Search for the cell housing the specified text and yield its (x, y) center coordinate. 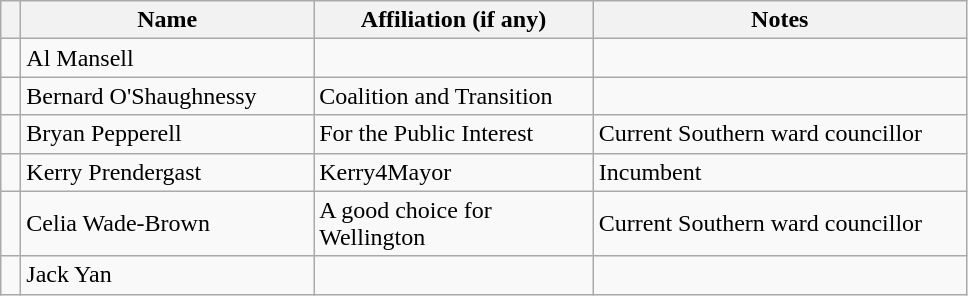
A good choice for Wellington (454, 224)
Jack Yan (168, 275)
For the Public Interest (454, 134)
Celia Wade-Brown (168, 224)
Name (168, 20)
Kerry Prendergast (168, 172)
Notes (780, 20)
Al Mansell (168, 58)
Coalition and Transition (454, 96)
Kerry4Mayor (454, 172)
Incumbent (780, 172)
Bernard O'Shaughnessy (168, 96)
Affiliation (if any) (454, 20)
Bryan Pepperell (168, 134)
